Search for the cell housing the specified text and yield its (X, Y) center coordinate. 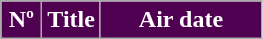
Air date (180, 20)
Nº (22, 20)
Title (72, 20)
